Provide the (x, y) coordinate of the cell's center where the given text is located.  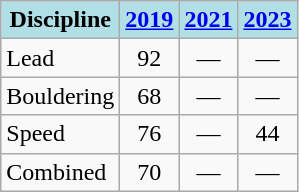
68 (150, 96)
76 (150, 134)
92 (150, 58)
44 (268, 134)
Bouldering (60, 96)
2019 (150, 20)
Combined (60, 172)
Speed (60, 134)
2021 (208, 20)
Lead (60, 58)
Discipline (60, 20)
2023 (268, 20)
70 (150, 172)
